Scan for the cell matching the given text and deliver its (x, y) coordinate at center. 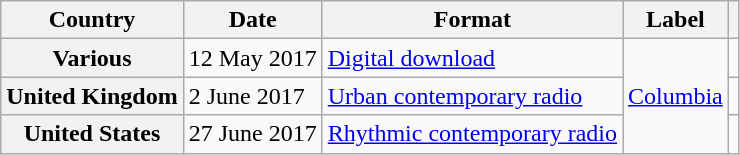
Digital download (472, 58)
United Kingdom (92, 96)
Columbia (676, 96)
Rhythmic contemporary radio (472, 134)
12 May 2017 (252, 58)
United States (92, 134)
Date (252, 20)
Urban contemporary radio (472, 96)
Format (472, 20)
Various (92, 58)
Label (676, 20)
Country (92, 20)
27 June 2017 (252, 134)
2 June 2017 (252, 96)
